Provide the (X, Y) coordinate of the cell's center where the given text is located.  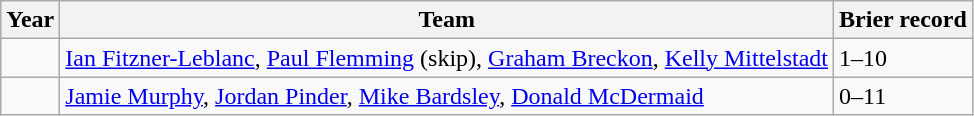
0–11 (904, 96)
Brier record (904, 20)
Year (30, 20)
Team (447, 20)
Jamie Murphy, Jordan Pinder, Mike Bardsley, Donald McDermaid (447, 96)
1–10 (904, 58)
Ian Fitzner-Leblanc, Paul Flemming (skip), Graham Breckon, Kelly Mittelstadt (447, 58)
